Capture the cell that displays the provided text and extract its [X, Y] central coordinate. 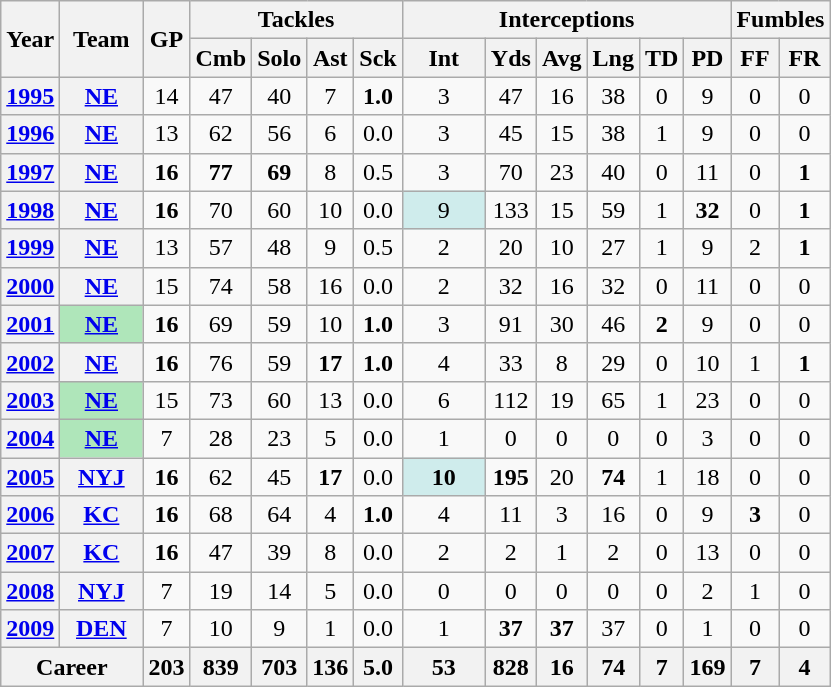
2003 [30, 400]
2004 [30, 438]
53 [444, 667]
27 [613, 248]
DEN [102, 629]
112 [510, 400]
29 [613, 362]
Lng [613, 58]
1999 [30, 248]
839 [221, 667]
28 [221, 438]
65 [613, 400]
FF [755, 58]
FR [804, 58]
Year [30, 39]
Sck [378, 58]
136 [330, 667]
133 [510, 210]
2000 [30, 286]
68 [221, 515]
TD [661, 58]
77 [221, 172]
203 [166, 667]
56 [280, 134]
Cmb [221, 58]
2007 [30, 553]
64 [280, 515]
Fumbles [780, 20]
703 [280, 667]
2002 [30, 362]
46 [613, 324]
18 [708, 477]
76 [221, 362]
33 [510, 362]
2001 [30, 324]
73 [221, 400]
1995 [30, 96]
30 [562, 324]
Solo [280, 58]
Interceptions [566, 20]
39 [280, 553]
Ast [330, 58]
Yds [510, 58]
Career [72, 667]
PD [708, 58]
5.0 [378, 667]
2009 [30, 629]
Int [444, 58]
2008 [30, 591]
GP [166, 39]
48 [280, 248]
58 [280, 286]
828 [510, 667]
Avg [562, 58]
195 [510, 477]
2006 [30, 515]
57 [221, 248]
Team [102, 39]
1996 [30, 134]
91 [510, 324]
1998 [30, 210]
169 [708, 667]
1997 [30, 172]
Tackles [296, 20]
2005 [30, 477]
